Determine the (x, y) coordinate at the center of the cell enclosing the given text.  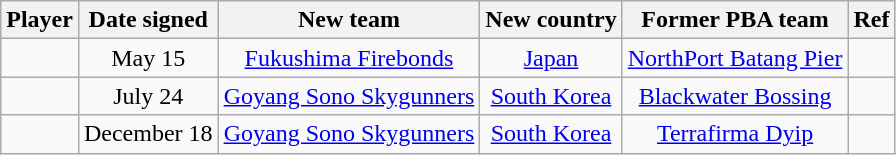
Date signed (148, 20)
Player (40, 20)
New team (349, 20)
Former PBA team (735, 20)
Fukushima Firebonds (349, 58)
NorthPort Batang Pier (735, 58)
May 15 (148, 58)
Japan (551, 58)
Ref (872, 20)
New country (551, 20)
December 18 (148, 134)
July 24 (148, 96)
Terrafirma Dyip (735, 134)
Blackwater Bossing (735, 96)
